Output the [x, y] coordinate of the center of the cell containing the given text.  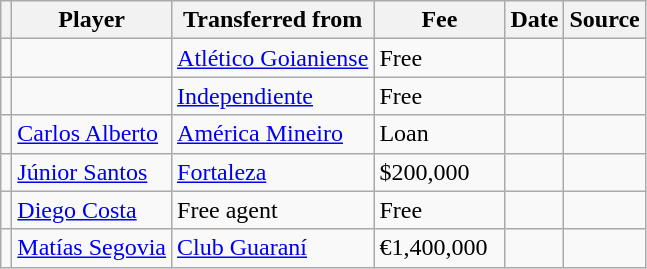
Fee [440, 20]
Independiente [273, 96]
Matías Segovia [92, 248]
América Mineiro [273, 134]
$200,000 [440, 172]
Source [604, 20]
Carlos Alberto [92, 134]
Club Guaraní [273, 248]
Atlético Goianiense [273, 58]
Loan [440, 134]
Player [92, 20]
Transferred from [273, 20]
Júnior Santos [92, 172]
Date [534, 20]
€1,400,000 [440, 248]
Free agent [273, 210]
Fortaleza [273, 172]
Diego Costa [92, 210]
